Pinpoint the cell where the given text exists, returning its [x, y] midpoint coordinate. 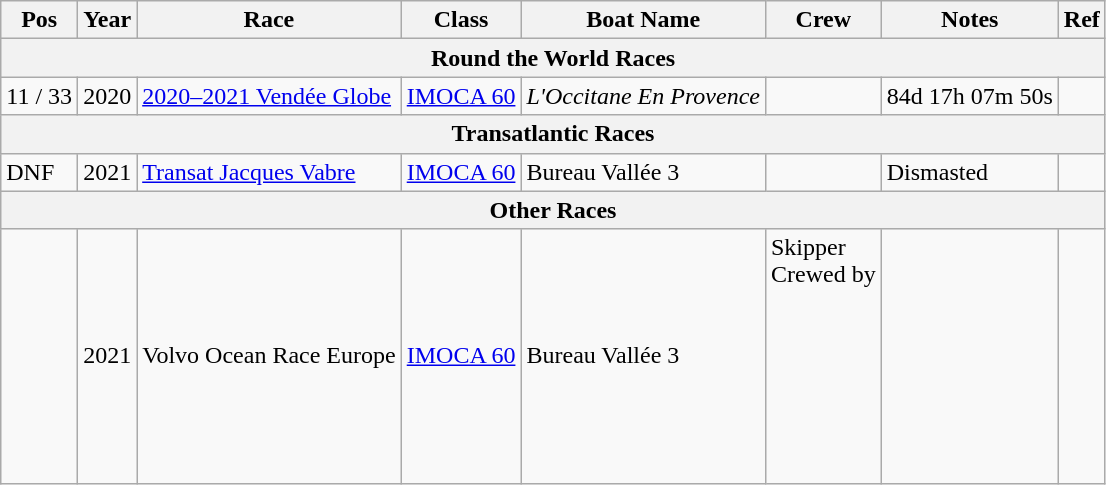
Crew [823, 20]
Other Races [554, 210]
DNF [40, 172]
11 / 33 [40, 96]
Race [270, 20]
Dismasted [970, 172]
L'Occitane En Provence [644, 96]
Notes [970, 20]
Ref [1082, 20]
Class [461, 20]
Year [108, 20]
Pos [40, 20]
Transat Jacques Vabre [270, 172]
2020 [108, 96]
Volvo Ocean Race Europe [270, 356]
2020–2021 Vendée Globe [270, 96]
Transatlantic Races [554, 134]
84d 17h 07m 50s [970, 96]
Skipper Crewed by [823, 356]
Round the World Races [554, 58]
Boat Name [644, 20]
